Determine the [x, y] coordinate at the center of the cell enclosing the given text.  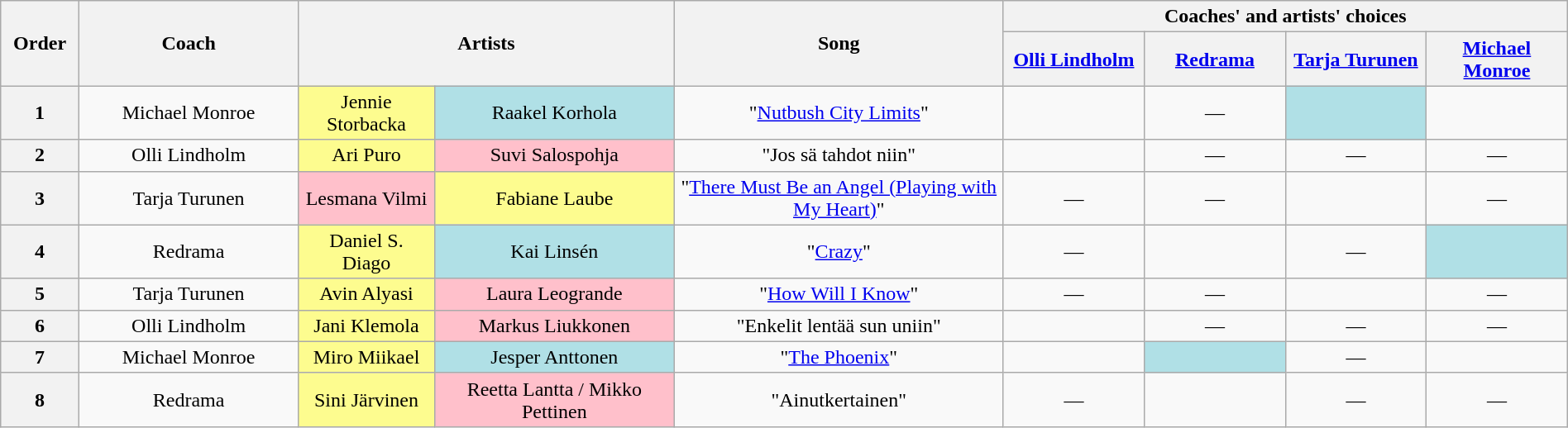
Kai Linsén [554, 251]
"Ainutkertainen" [839, 400]
Jesper Anttonen [554, 357]
Markus Liukkonen [554, 326]
"Jos sä tahdot niin" [839, 155]
Coaches' and artists' choices [1285, 17]
"Crazy" [839, 251]
Miro Miikael [367, 357]
2 [40, 155]
"Enkelit lentää sun uniin" [839, 326]
3 [40, 198]
1 [40, 112]
Artists [486, 43]
7 [40, 357]
"There Must Be an Angel (Playing with My Heart)" [839, 198]
Laura Leogrande [554, 294]
4 [40, 251]
Daniel S. Diago [367, 251]
6 [40, 326]
Raakel Korhola [554, 112]
Ari Puro [367, 155]
"How Will I Know" [839, 294]
Sini Järvinen [367, 400]
Avin Alyasi [367, 294]
Jani Klemola [367, 326]
5 [40, 294]
Reetta Lantta / Mikko Pettinen [554, 400]
Jennie Storbacka [367, 112]
8 [40, 400]
Fabiane Laube [554, 198]
Suvi Salospohja [554, 155]
"Nutbush City Limits" [839, 112]
Lesmana Vilmi [367, 198]
"The Phoenix" [839, 357]
Coach [189, 43]
Song [839, 43]
Order [40, 43]
